Find where the given text appears and provide that cell's center as [X, Y] coordinate. 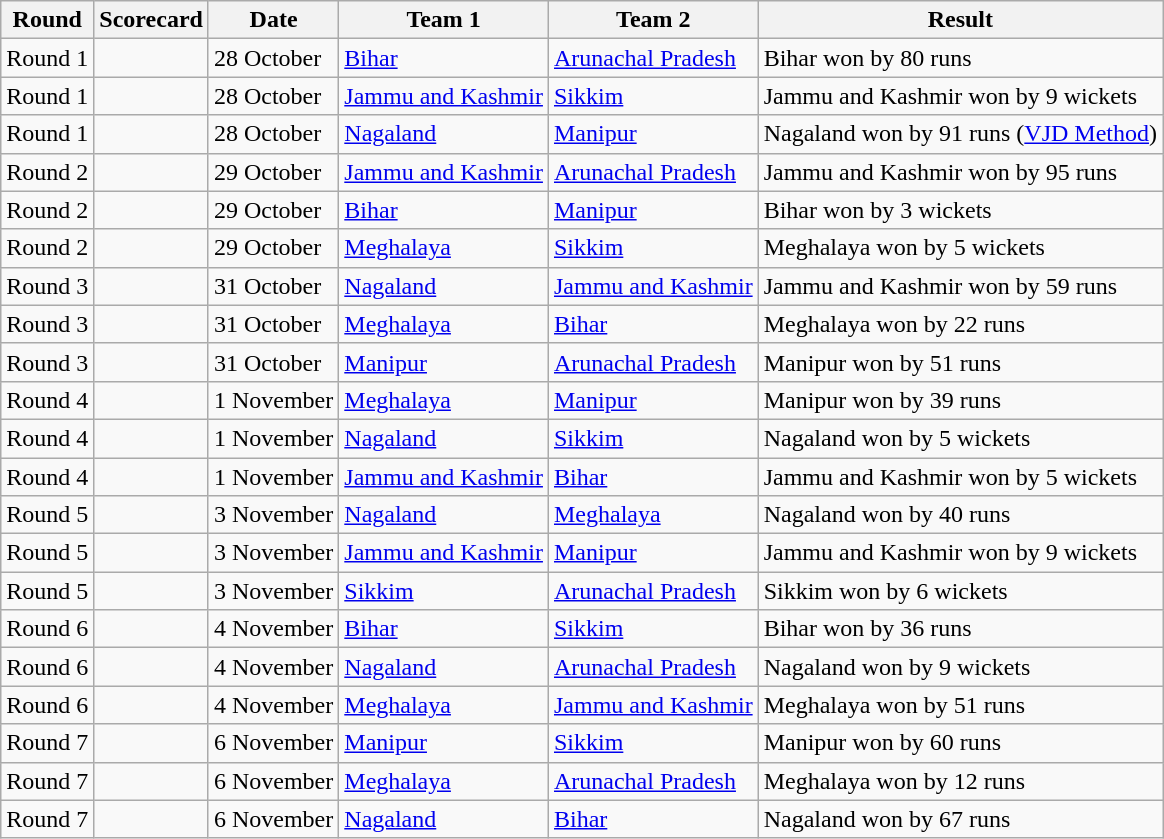
Bihar won by 3 wickets [960, 210]
Round [48, 20]
Jammu and Kashmir won by 95 runs [960, 172]
Scorecard [152, 20]
Jammu and Kashmir won by 59 runs [960, 286]
Jammu and Kashmir won by 5 wickets [960, 477]
Meghalaya won by 12 runs [960, 781]
Sikkim won by 6 wickets [960, 591]
Nagaland won by 9 wickets [960, 667]
Bihar won by 80 runs [960, 58]
Meghalaya won by 5 wickets [960, 248]
Nagaland won by 5 wickets [960, 438]
Team 2 [653, 20]
Bihar won by 36 runs [960, 629]
Team 1 [444, 20]
Manipur won by 51 runs [960, 362]
Date [273, 20]
Meghalaya won by 22 runs [960, 324]
Manipur won by 39 runs [960, 400]
Nagaland won by 91 runs (VJD Method) [960, 134]
Meghalaya won by 51 runs [960, 705]
Manipur won by 60 runs [960, 743]
Nagaland won by 67 runs [960, 819]
Result [960, 20]
Nagaland won by 40 runs [960, 515]
